Extract the (X, Y) coordinate from the center of the cell holding the provided text.  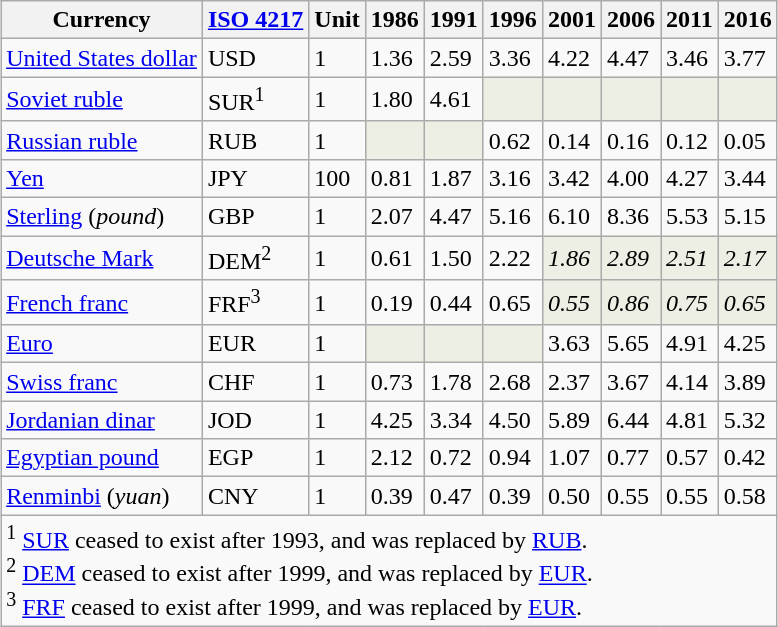
GBP (255, 217)
RUB (255, 140)
French franc (102, 302)
Jordanian dinar (102, 420)
Swiss franc (102, 382)
4.81 (690, 420)
0.61 (394, 258)
0.42 (748, 458)
0.14 (572, 140)
Unit (337, 20)
Euro (102, 344)
6.10 (572, 217)
0.58 (748, 496)
0.50 (572, 496)
3.77 (748, 58)
4.61 (454, 100)
0.05 (748, 140)
0.77 (630, 458)
0.81 (394, 178)
Currency (102, 20)
0.16 (630, 140)
0.94 (512, 458)
EUR (255, 344)
1986 (394, 20)
8.36 (630, 217)
2.51 (690, 258)
0.62 (512, 140)
2016 (748, 20)
6.44 (630, 420)
2.12 (394, 458)
Yen (102, 178)
0.57 (690, 458)
0.47 (454, 496)
100 (337, 178)
EGP (255, 458)
3.44 (748, 178)
5.15 (748, 217)
2.59 (454, 58)
1.87 (454, 178)
0.75 (690, 302)
2006 (630, 20)
DEM2 (255, 258)
2.37 (572, 382)
1.86 (572, 258)
USD (255, 58)
2.89 (630, 258)
4.50 (512, 420)
5.89 (572, 420)
0.73 (394, 382)
United States dollar (102, 58)
0.44 (454, 302)
4.91 (690, 344)
5.65 (630, 344)
2.22 (512, 258)
0.72 (454, 458)
CNY (255, 496)
Russian ruble (102, 140)
2.17 (748, 258)
5.53 (690, 217)
3.89 (748, 382)
2011 (690, 20)
3.34 (454, 420)
2.07 (394, 217)
1.80 (394, 100)
1.36 (394, 58)
0.12 (690, 140)
ISO 4217 (255, 20)
1991 (454, 20)
Renminbi (yuan) (102, 496)
1.50 (454, 258)
0.19 (394, 302)
Soviet ruble (102, 100)
0.86 (630, 302)
Egyptian pound (102, 458)
Deutsche Mark (102, 258)
3.67 (630, 382)
4.22 (572, 58)
3.16 (512, 178)
JPY (255, 178)
5.32 (748, 420)
2001 (572, 20)
4.27 (690, 178)
4.14 (690, 382)
4.00 (630, 178)
1.07 (572, 458)
1.78 (454, 382)
3.46 (690, 58)
FRF3 (255, 302)
3.42 (572, 178)
1996 (512, 20)
3.63 (572, 344)
2.68 (512, 382)
SUR1 (255, 100)
JOD (255, 420)
3.36 (512, 58)
Sterling (pound) (102, 217)
CHF (255, 382)
5.16 (512, 217)
